Find where the given text appears and provide that cell's center as [x, y] coordinate. 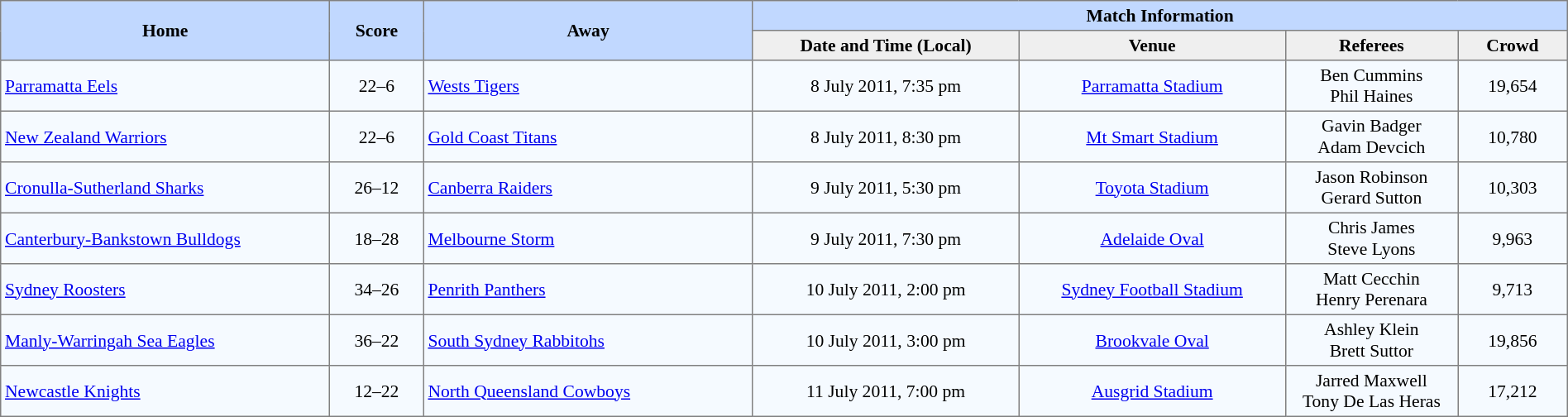
Penrith Panthers [588, 290]
10,780 [1513, 137]
34–26 [377, 290]
Chris James Steve Lyons [1371, 238]
Mt Smart Stadium [1152, 137]
Adelaide Oval [1152, 238]
Ausgrid Stadium [1152, 391]
Gold Coast Titans [588, 137]
Canberra Raiders [588, 188]
Newcastle Knights [165, 391]
Toyota Stadium [1152, 188]
Home [165, 31]
Away [588, 31]
19,654 [1513, 86]
Manly-Warringah Sea Eagles [165, 340]
Jason Robinson Gerard Sutton [1371, 188]
New Zealand Warriors [165, 137]
Matt Cecchin Henry Perenara [1371, 290]
10,303 [1513, 188]
9 July 2011, 7:30 pm [886, 238]
Ashley Klein Brett Suttor [1371, 340]
Date and Time (Local) [886, 46]
Match Information [1159, 16]
18–28 [377, 238]
Cronulla-Sutherland Sharks [165, 188]
19,856 [1513, 340]
26–12 [377, 188]
9,713 [1513, 290]
17,212 [1513, 391]
Venue [1152, 46]
Parramatta Eels [165, 86]
Crowd [1513, 46]
Brookvale Oval [1152, 340]
36–22 [377, 340]
Wests Tigers [588, 86]
Parramatta Stadium [1152, 86]
Ben Cummins Phil Haines [1371, 86]
9 July 2011, 5:30 pm [886, 188]
Referees [1371, 46]
11 July 2011, 7:00 pm [886, 391]
Sydney Football Stadium [1152, 290]
Melbourne Storm [588, 238]
10 July 2011, 3:00 pm [886, 340]
10 July 2011, 2:00 pm [886, 290]
Sydney Roosters [165, 290]
North Queensland Cowboys [588, 391]
Canterbury-Bankstown Bulldogs [165, 238]
9,963 [1513, 238]
12–22 [377, 391]
South Sydney Rabbitohs [588, 340]
Gavin Badger Adam Devcich [1371, 137]
Jarred Maxwell Tony De Las Heras [1371, 391]
8 July 2011, 8:30 pm [886, 137]
Score [377, 31]
8 July 2011, 7:35 pm [886, 86]
